Extract the (X, Y) coordinate from the center of the cell holding the provided text.  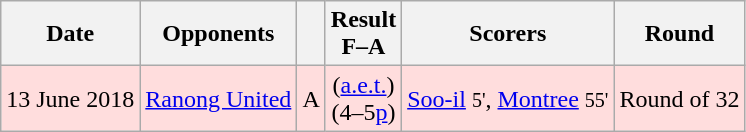
Round (680, 34)
ResultF–A (363, 34)
(a.e.t.)(4–5p) (363, 98)
Round of 32 (680, 98)
Scorers (508, 34)
A (311, 98)
Soo-il 5', Montree 55' (508, 98)
Date (70, 34)
13 June 2018 (70, 98)
Ranong United (218, 98)
Opponents (218, 34)
